Return (X, Y) of the center of cell containing provided text 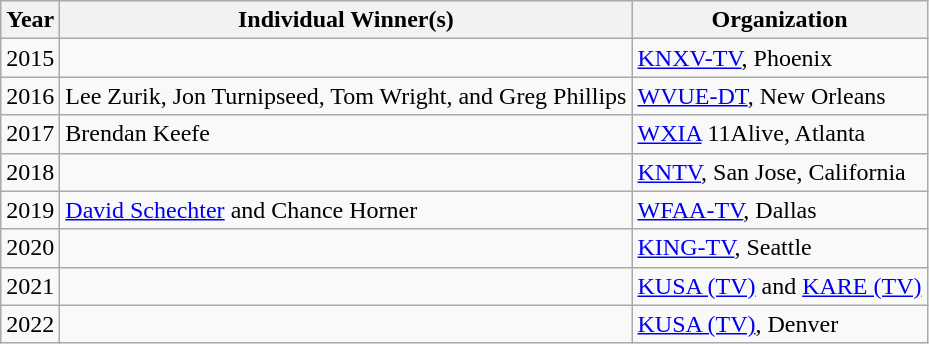
KNXV-TV, Phoenix (780, 58)
KUSA (TV), Denver (780, 324)
Year (30, 20)
2015 (30, 58)
Lee Zurik, Jon Turnipseed, Tom Wright, and Greg Phillips (346, 96)
2022 (30, 324)
KNTV, San Jose, California (780, 172)
2016 (30, 96)
Brendan Keefe (346, 134)
2020 (30, 248)
WVUE-DT, New Orleans (780, 96)
2018 (30, 172)
2017 (30, 134)
KING-TV, Seattle (780, 248)
David Schechter and Chance Horner (346, 210)
WXIA 11Alive, Atlanta (780, 134)
2021 (30, 286)
Organization (780, 20)
KUSA (TV) and KARE (TV) (780, 286)
2019 (30, 210)
Individual Winner(s) (346, 20)
WFAA-TV, Dallas (780, 210)
